From the cell containing the given text, extract its center point as (X, Y) coordinate. 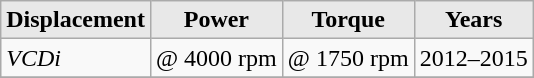
Torque (348, 20)
@ 4000 rpm (216, 58)
VCDi (76, 58)
Years (474, 20)
@ 1750 rpm (348, 58)
2012–2015 (474, 58)
Power (216, 20)
Displacement (76, 20)
